Capture the cell that displays the provided text and extract its [X, Y] central coordinate. 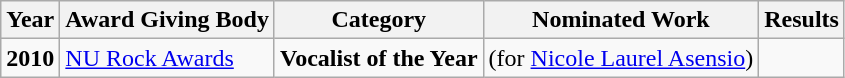
NU Rock Awards [168, 58]
Results [802, 20]
Category [378, 20]
(for Nicole Laurel Asensio) [621, 58]
Vocalist of the Year [378, 58]
Year [30, 20]
Nominated Work [621, 20]
2010 [30, 58]
Award Giving Body [168, 20]
